Extract the (X, Y) coordinate from the center of the cell holding the provided text.  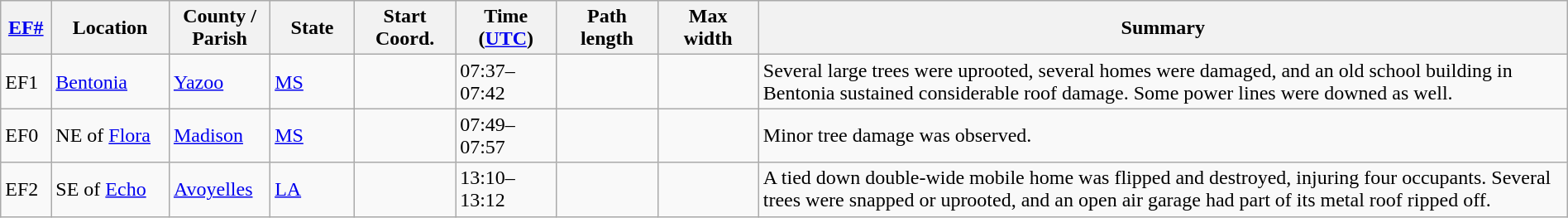
EF1 (26, 81)
Minor tree damage was observed. (1163, 136)
EF2 (26, 189)
Path length (607, 28)
Time (UTC) (506, 28)
Max width (708, 28)
LA (313, 189)
Bentonia (111, 81)
07:49–07:57 (506, 136)
State (313, 28)
Summary (1163, 28)
Location (111, 28)
13:10–13:12 (506, 189)
Madison (219, 136)
Avoyelles (219, 189)
07:37–07:42 (506, 81)
EF# (26, 28)
Yazoo (219, 81)
Start Coord. (404, 28)
NE of Flora (111, 136)
EF0 (26, 136)
County / Parish (219, 28)
SE of Echo (111, 189)
